Provide the (x, y) coordinate of the cell's center where the given text is located.  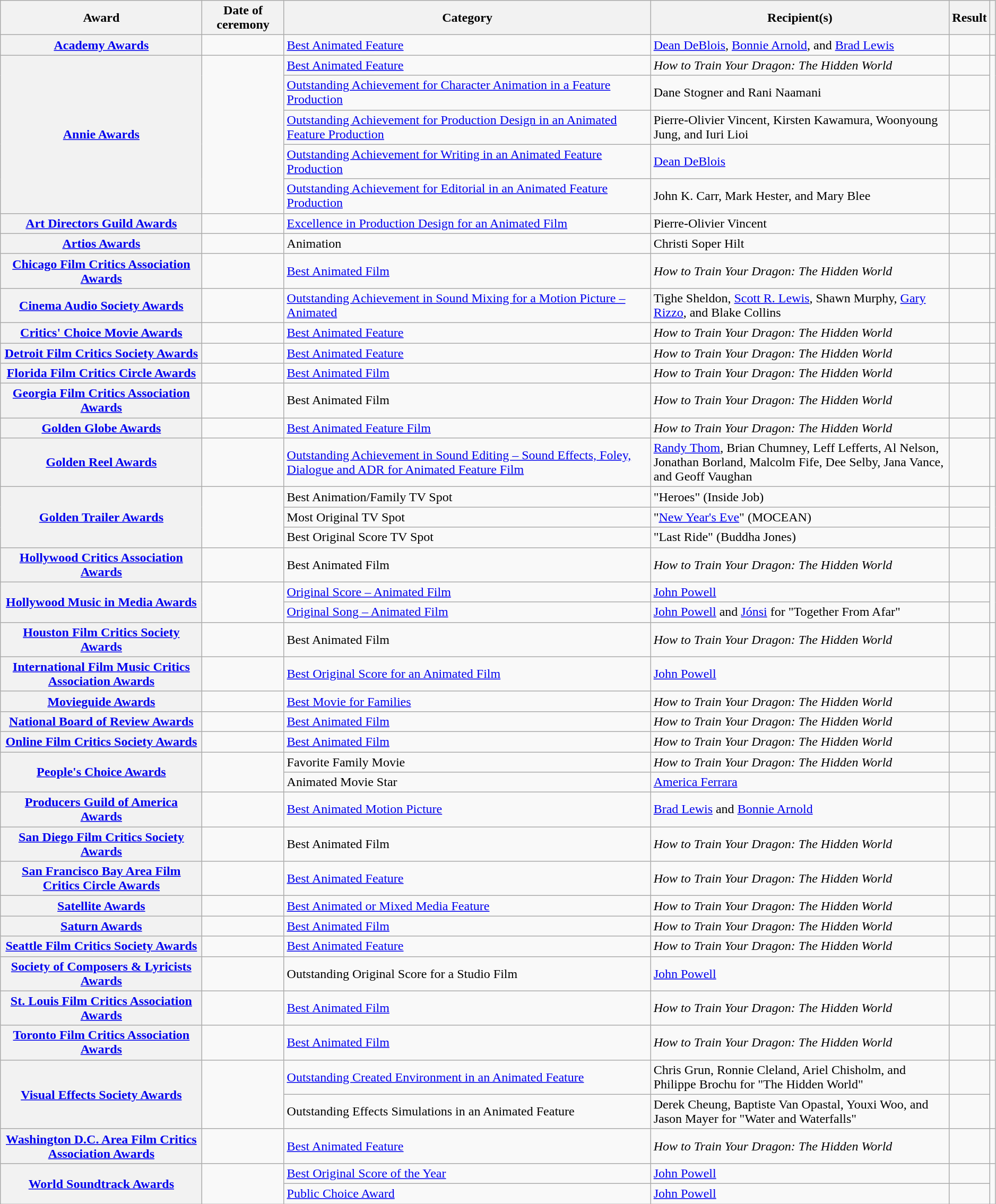
Critics' Choice Movie Awards (101, 333)
Best Animated Feature Film (467, 428)
Favorite Family Movie (467, 762)
Outstanding Achievement in Sound Editing – Sound Effects, Foley, Dialogue and ADR for Animated Feature Film (467, 463)
Best Movie for Families (467, 701)
Artios Awards (101, 243)
America Ferrara (800, 782)
Online Film Critics Society Awards (101, 741)
Hollywood Music in Media Awards (101, 602)
Christi Soper Hilt (800, 243)
Outstanding Effects Simulations in an Animated Feature (467, 1112)
Outstanding Achievement for Production Design in an Animated Feature Production (467, 127)
Society of Composers & Lyricists Awards (101, 974)
Producers Guild of America Awards (101, 809)
Hollywood Critics Association Awards (101, 564)
Excellence in Production Design for an Animated Film (467, 223)
Category (467, 18)
Most Original TV Spot (467, 517)
"New Year's Eve" (MOCEAN) (800, 517)
Outstanding Achievement for Character Animation in a Feature Production (467, 92)
Georgia Film Critics Association Awards (101, 401)
John Powell and Jónsi for "Together From Afar" (800, 612)
Saturn Awards (101, 926)
Best Animation/Family TV Spot (467, 497)
Best Original Score for an Animated Film (467, 674)
Golden Globe Awards (101, 428)
Outstanding Achievement for Editorial in an Animated Feature Production (467, 196)
Movieguide Awards (101, 701)
Cinema Audio Society Awards (101, 306)
Animated Movie Star (467, 782)
San Diego Film Critics Society Awards (101, 844)
Outstanding Original Score for a Studio Film (467, 974)
Dean DeBlois (800, 161)
Result (969, 18)
Original Song – Animated Film (467, 612)
Best Animated or Mixed Media Feature (467, 906)
People's Choice Awards (101, 772)
Outstanding Achievement in Sound Mixing for a Motion Picture – Animated (467, 306)
San Francisco Bay Area Film Critics Circle Awards (101, 878)
Seattle Film Critics Society Awards (101, 946)
International Film Music Critics Association Awards (101, 674)
Visual Effects Society Awards (101, 1094)
"Heroes" (Inside Job) (800, 497)
Award (101, 18)
Best Original Score of the Year (467, 1173)
John K. Carr, Mark Hester, and Mary Blee (800, 196)
Pierre-Olivier Vincent, Kirsten Kawamura, Woonyoung Jung, and Iuri Lioi (800, 127)
Houston Film Critics Society Awards (101, 640)
Dane Stogner and Rani Naamani (800, 92)
National Board of Review Awards (101, 721)
Brad Lewis and Bonnie Arnold (800, 809)
St. Louis Film Critics Association Awards (101, 1008)
Pierre-Olivier Vincent (800, 223)
Satellite Awards (101, 906)
Toronto Film Critics Association Awards (101, 1043)
Chris Grun, Ronnie Cleland, Ariel Chisholm, and Philippe Brochu for "The Hidden World" (800, 1077)
Academy Awards (101, 45)
Outstanding Achievement for Writing in an Animated Feature Production (467, 161)
Detroit Film Critics Society Awards (101, 353)
Original Score – Animated Film (467, 592)
Recipient(s) (800, 18)
World Soundtrack Awards (101, 1183)
Tighe Sheldon, Scott R. Lewis, Shawn Murphy, Gary Rizzo, and Blake Collins (800, 306)
Best Animated Motion Picture (467, 809)
"Last Ride" (Buddha Jones) (800, 537)
Dean DeBlois, Bonnie Arnold, and Brad Lewis (800, 45)
Chicago Film Critics Association Awards (101, 271)
Derek Cheung, Baptiste Van Opastal, Youxi Woo, and Jason Mayer for "Water and Waterfalls" (800, 1112)
Public Choice Award (467, 1193)
Golden Trailer Awards (101, 517)
Randy Thom, Brian Chumney, Leff Lefferts, Al Nelson, Jonathan Borland, Malcolm Fife, Dee Selby, Jana Vance, and Geoff Vaughan (800, 463)
Florida Film Critics Circle Awards (101, 373)
Annie Awards (101, 134)
Animation (467, 243)
Best Original Score TV Spot (467, 537)
Outstanding Created Environment in an Animated Feature (467, 1077)
Washington D.C. Area Film Critics Association Awards (101, 1146)
Art Directors Guild Awards (101, 223)
Date of ceremony (243, 18)
Golden Reel Awards (101, 463)
